Identify which cell holds the provided text, then report its [x, y] central coordinate. 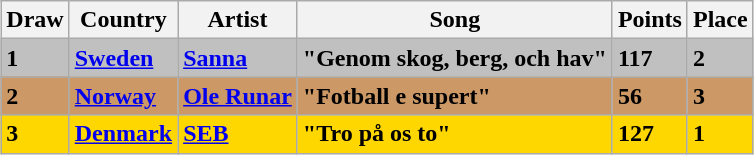
56 [650, 96]
Ole Runar [238, 96]
"Genom skog, berg, och hav" [454, 58]
Points [650, 20]
Denmark [123, 134]
Country [123, 20]
117 [650, 58]
Song [454, 20]
Artist [238, 20]
Norway [123, 96]
Sweden [123, 58]
"Fotball e supert" [454, 96]
Sanna [238, 58]
127 [650, 134]
Draw [35, 20]
"Tro på os to" [454, 134]
SEB [238, 134]
Place [720, 20]
